Search for the cell housing the specified text and yield its (x, y) center coordinate. 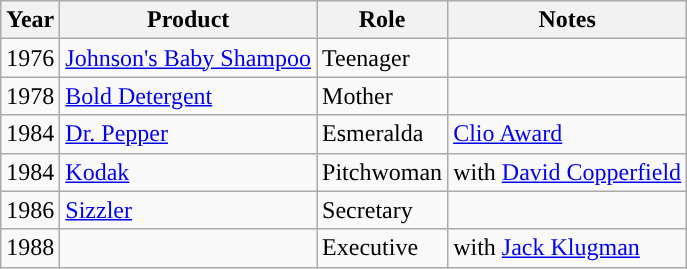
Notes (568, 20)
Secretary (382, 210)
1976 (30, 58)
1978 (30, 96)
1988 (30, 248)
Dr. Pepper (188, 134)
Sizzler (188, 210)
Pitchwoman (382, 172)
1986 (30, 210)
Executive (382, 248)
Mother (382, 96)
with David Copperfield (568, 172)
with Jack Klugman (568, 248)
Role (382, 20)
Teenager (382, 58)
Clio Award (568, 134)
Esmeralda (382, 134)
Product (188, 20)
Kodak (188, 172)
Bold Detergent (188, 96)
Year (30, 20)
Johnson's Baby Shampoo (188, 58)
